Scan for the cell matching the given text and deliver its (X, Y) coordinate at center. 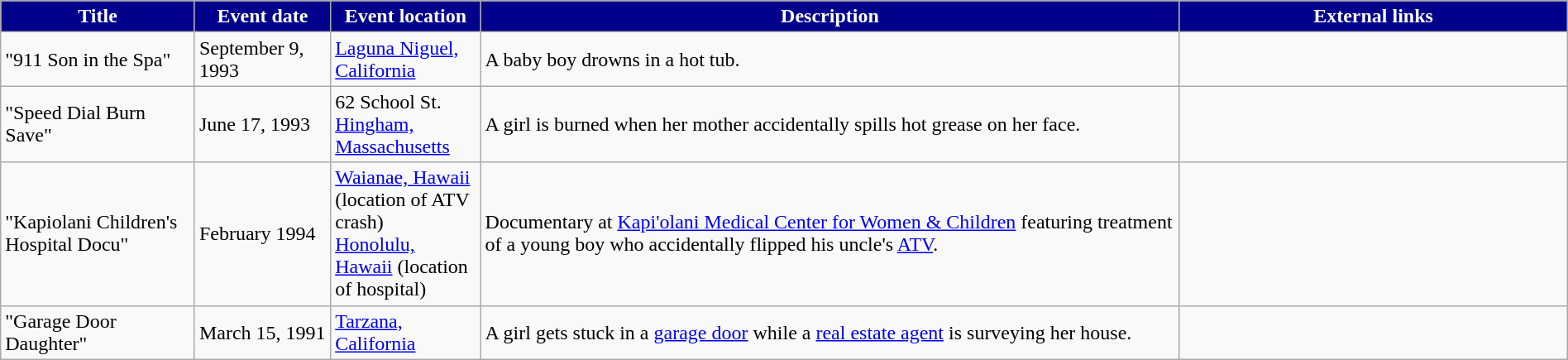
September 9, 1993 (262, 60)
Title (98, 17)
March 15, 1991 (262, 333)
Waianae, Hawaii(location of ATV crash)Honolulu, Hawaii (location of hospital) (405, 233)
External links (1373, 17)
Event location (405, 17)
A girl is burned when her mother accidentally spills hot grease on her face. (830, 124)
62 School St.Hingham, Massachusetts (405, 124)
Tarzana, California (405, 333)
Documentary at Kapi'olani Medical Center for Women & Children featuring treatment of a young boy who accidentally flipped his uncle's ATV. (830, 233)
Description (830, 17)
"Garage Door Daughter" (98, 333)
Event date (262, 17)
"Speed Dial Burn Save" (98, 124)
A baby boy drowns in a hot tub. (830, 60)
February 1994 (262, 233)
"Kapiolani Children's Hospital Docu" (98, 233)
Laguna Niguel, California (405, 60)
June 17, 1993 (262, 124)
A girl gets stuck in a garage door while a real estate agent is surveying her house. (830, 333)
"911 Son in the Spa" (98, 60)
